From the cell containing the given text, extract its center point as [X, Y] coordinate. 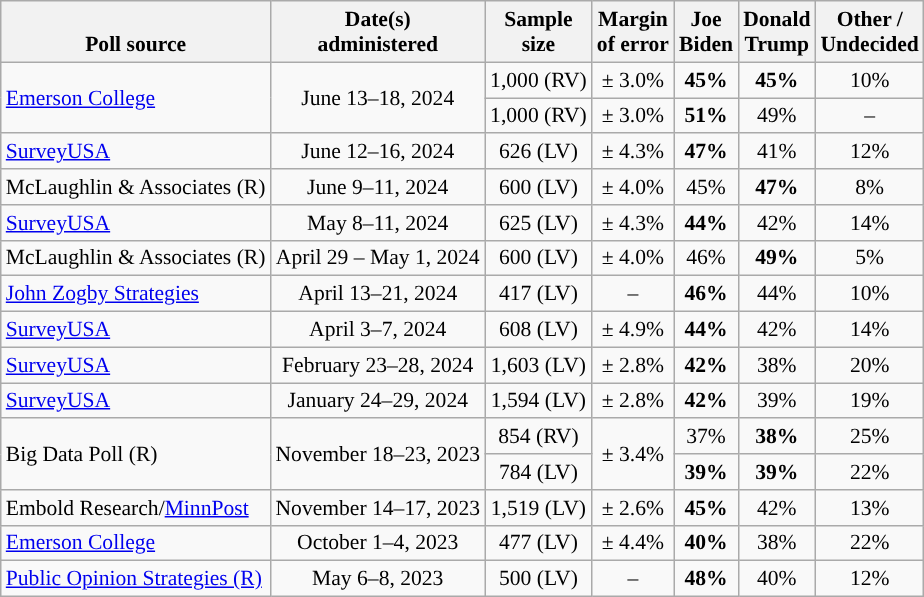
48% [706, 579]
37% [706, 437]
± 4.4% [633, 543]
JoeBiden [706, 32]
John Zogby Strategies [136, 294]
Embold Research/MinnPost [136, 508]
± 3.4% [633, 454]
April 13–21, 2024 [378, 294]
51% [706, 116]
Date(s)administered [378, 32]
20% [869, 365]
8% [869, 187]
417 (LV) [538, 294]
November 14–17, 2023 [378, 508]
± 4.9% [633, 330]
13% [869, 508]
Poll source [136, 32]
June 13–18, 2024 [378, 98]
784 (LV) [538, 472]
1,519 (LV) [538, 508]
1,594 (LV) [538, 401]
Big Data Poll (R) [136, 454]
Marginof error [633, 32]
DonaldTrump [776, 32]
41% [776, 152]
February 23–28, 2024 [378, 365]
June 12–16, 2024 [378, 152]
19% [869, 401]
608 (LV) [538, 330]
Samplesize [538, 32]
April 3–7, 2024 [378, 330]
± 2.6% [633, 508]
5% [869, 258]
625 (LV) [538, 223]
Public Opinion Strategies (R) [136, 579]
November 18–23, 2023 [378, 454]
477 (LV) [538, 543]
April 29 – May 1, 2024 [378, 258]
May 8–11, 2024 [378, 223]
Other /Undecided [869, 32]
October 1–4, 2023 [378, 543]
500 (LV) [538, 579]
May 6–8, 2023 [378, 579]
626 (LV) [538, 152]
January 24–29, 2024 [378, 401]
1,603 (LV) [538, 365]
25% [869, 437]
854 (RV) [538, 437]
June 9–11, 2024 [378, 187]
